Find where the given text appears and provide that cell's center as [X, Y] coordinate. 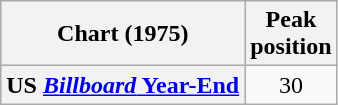
Peakposition [291, 34]
US Billboard Year-End [123, 85]
30 [291, 85]
Chart (1975) [123, 34]
